Capture the cell that displays the provided text and extract its (x, y) central coordinate. 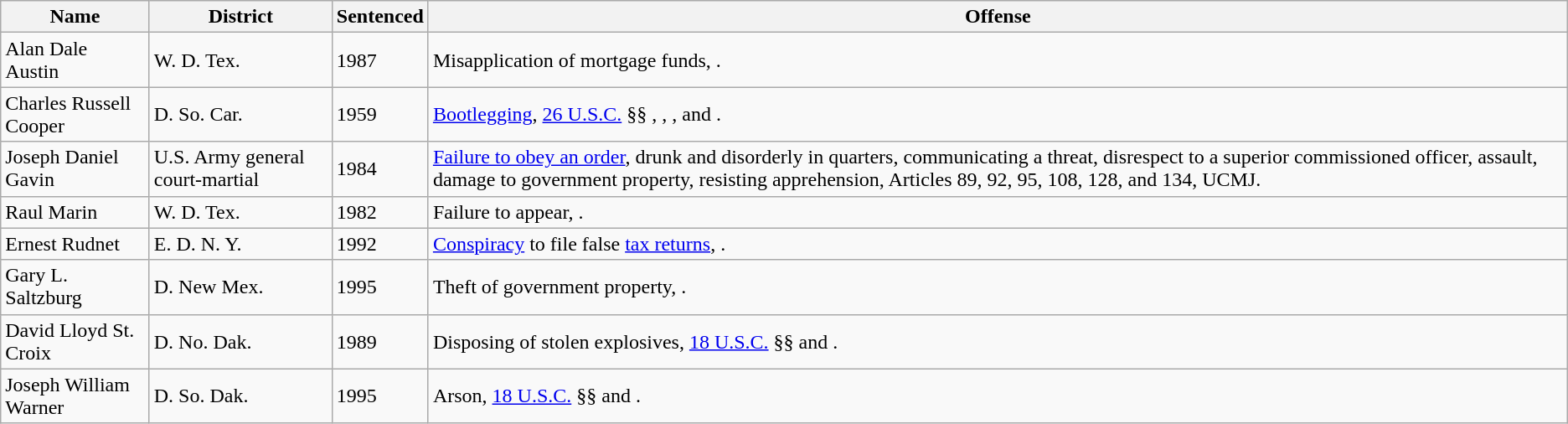
Arson, 18 U.S.C. §§ and . (998, 396)
1992 (380, 244)
1959 (380, 114)
1989 (380, 342)
Disposing of stolen explosives, 18 U.S.C. §§ and . (998, 342)
Sentenced (380, 17)
Conspiracy to file false tax returns, . (998, 244)
E. D. N. Y. (240, 244)
1984 (380, 169)
Bootlegging, 26 U.S.C. §§ , , , and . (998, 114)
Name (75, 17)
Offense (998, 17)
District (240, 17)
Raul Marin (75, 212)
Gary L. Saltzburg (75, 287)
Ernest Rudnet (75, 244)
Charles Russell Cooper (75, 114)
1987 (380, 60)
U.S. Army general court-martial (240, 169)
D. So. Dak. (240, 396)
D. New Mex. (240, 287)
1982 (380, 212)
D. No. Dak. (240, 342)
Failure to appear, . (998, 212)
Joseph Daniel Gavin (75, 169)
D. So. Car. (240, 114)
Misapplication of mortgage funds, . (998, 60)
Alan Dale Austin (75, 60)
Joseph William Warner (75, 396)
David Lloyd St. Croix (75, 342)
Theft of government property, . (998, 287)
